Determine the (x, y) coordinate at the center of the cell enclosing the given text.  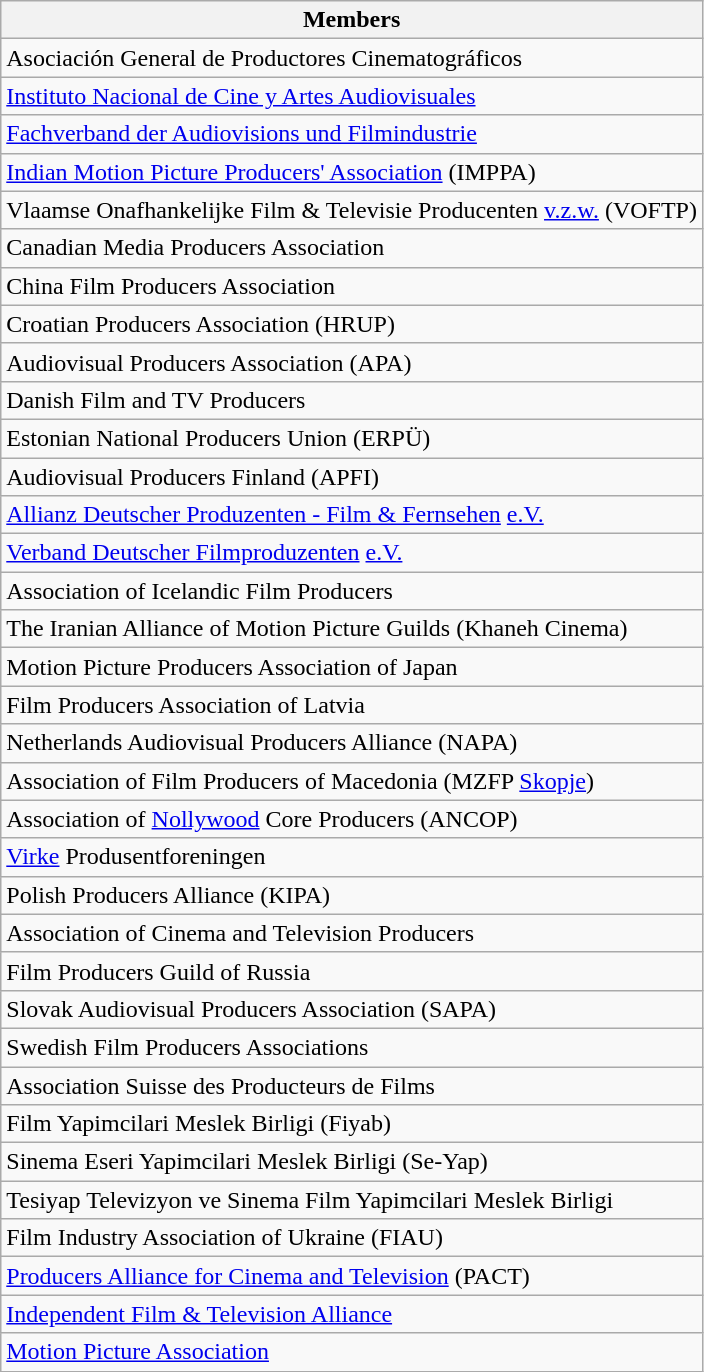
Danish Film and TV Producers (352, 400)
Virke Produsentforeningen (352, 857)
Tesiyap Televizyon ve Sinema Film Yapimcilari Meslek Birligi (352, 1200)
Producers Alliance for Cinema and Television (PACT) (352, 1276)
Association of Film Producers of Macedonia (MZFP Skopje) (352, 781)
Sinema Eseri Yapimcilari Meslek Birligi (Se-Yap) (352, 1162)
Film Producers Association of Latvia (352, 705)
Vlaamse Onafhankelijke Film & Televisie Producenten v.z.w. (VOFTP) (352, 210)
The Iranian Alliance of Motion Picture Guilds (Khaneh Cinema) (352, 629)
Canadian Media Producers Association (352, 248)
Association of Nollywood Core Producers (ANCOP) (352, 819)
Fachverband der Audiovisions und Filmindustrie (352, 134)
Polish Producers Alliance (KIPA) (352, 895)
Audiovisual Producers Finland (APFI) (352, 477)
Instituto Nacional de Cine y Artes Audiovisuales (352, 96)
Independent Film & Television Alliance (352, 1314)
Asociación General de Productores Cinematográficos (352, 58)
Estonian National Producers Union (ERPÜ) (352, 438)
Verband Deutscher Filmproduzenten e.V. (352, 553)
Association of Icelandic Film Producers (352, 591)
Film Producers Guild of Russia (352, 971)
Croatian Producers Association (HRUP) (352, 324)
Swedish Film Producers Associations (352, 1047)
Netherlands Audiovisual Producers Alliance (NAPA) (352, 743)
Indian Motion Picture Producers' Association (IMPPA) (352, 172)
Motion Picture Producers Association of Japan (352, 667)
China Film Producers Association (352, 286)
Film Industry Association of Ukraine (FIAU) (352, 1238)
Allianz Deutscher Produzenten - Film & Fernsehen e.V. (352, 515)
Association Suisse des Producteurs de Films (352, 1085)
Slovak Audiovisual Producers Association (SAPA) (352, 1009)
Film Yapimcilari Meslek Birligi (Fiyab) (352, 1124)
Members (352, 20)
Motion Picture Association (352, 1352)
Audiovisual Producers Association (APA) (352, 362)
Association of Cinema and Television Producers (352, 933)
